Capture the cell that displays the provided text and extract its [x, y] central coordinate. 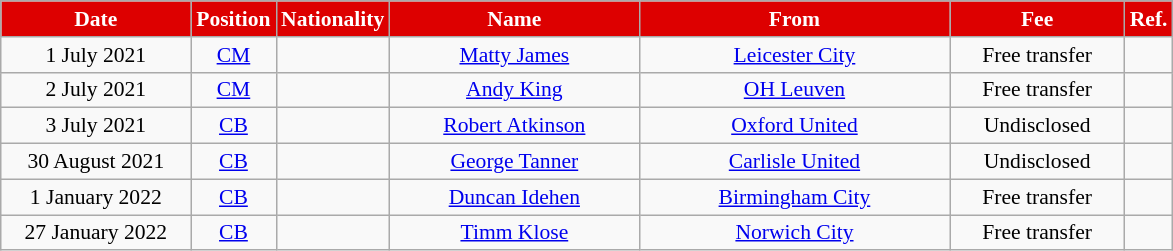
1 January 2022 [96, 197]
Carlisle United [794, 162]
Name [514, 19]
Andy King [514, 90]
30 August 2021 [96, 162]
OH Leuven [794, 90]
Ref. [1149, 19]
Robert Atkinson [514, 126]
Date [96, 19]
Birmingham City [794, 197]
1 July 2021 [96, 55]
Duncan Idehen [514, 197]
Timm Klose [514, 233]
Leicester City [794, 55]
3 July 2021 [96, 126]
Matty James [514, 55]
Position [234, 19]
Oxford United [794, 126]
Nationality [332, 19]
27 January 2022 [96, 233]
From [794, 19]
2 July 2021 [96, 90]
Fee [1038, 19]
Norwich City [794, 233]
George Tanner [514, 162]
